Find where the given text appears and provide that cell's center as [x, y] coordinate. 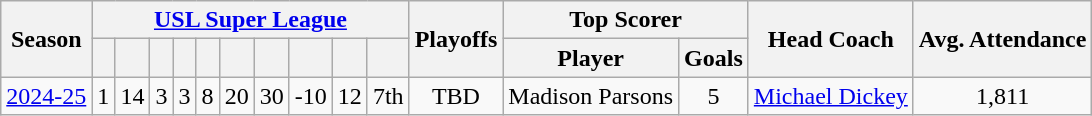
Season [46, 39]
8 [208, 96]
TBD [456, 96]
2024-25 [46, 96]
14 [132, 96]
Playoffs [456, 39]
Player [591, 58]
Goals [714, 58]
Michael Dickey [830, 96]
1 [104, 96]
1,811 [1002, 96]
Head Coach [830, 39]
20 [236, 96]
Top Scorer [626, 20]
12 [350, 96]
Avg. Attendance [1002, 39]
30 [272, 96]
Madison Parsons [591, 96]
-10 [310, 96]
7th [388, 96]
USL Super League [250, 20]
5 [714, 96]
